Find where the given text appears and provide that cell's center as [X, Y] coordinate. 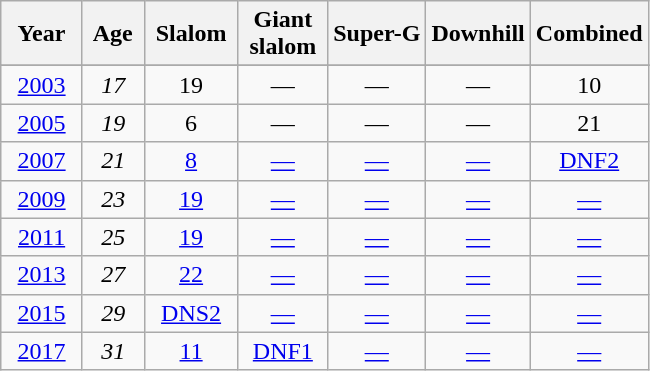
2013 [42, 275]
27 [113, 275]
6 [191, 123]
23 [113, 199]
Age [113, 34]
Giant slalom [283, 34]
2015 [42, 313]
10 [589, 85]
2017 [42, 351]
2005 [42, 123]
17 [113, 85]
Combined [589, 34]
22 [191, 275]
DNS2 [191, 313]
8 [191, 161]
Year [42, 34]
Super-G [377, 34]
DNF2 [589, 161]
29 [113, 313]
Slalom [191, 34]
31 [113, 351]
Downhill [478, 34]
11 [191, 351]
25 [113, 237]
2003 [42, 85]
2009 [42, 199]
DNF1 [283, 351]
2007 [42, 161]
2011 [42, 237]
